Find where the given text appears and provide that cell's center as (x, y) coordinate. 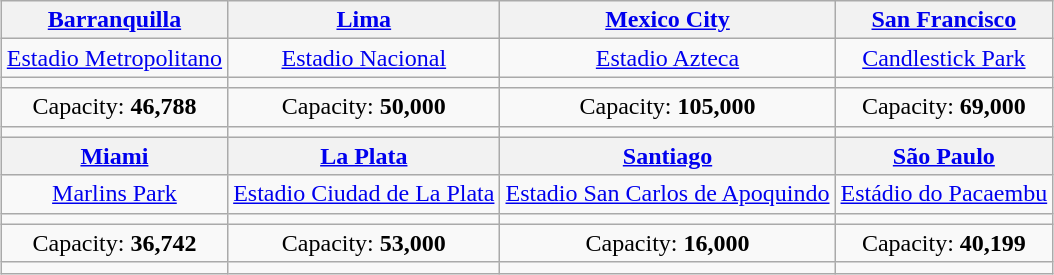
Marlins Park (114, 194)
Capacity: 46,788 (114, 107)
Estadio San Carlos de Apoquindo (668, 194)
Estadio Azteca (668, 58)
Barranquilla (114, 20)
Mexico City (668, 20)
Capacity: 105,000 (668, 107)
Capacity: 69,000 (944, 107)
Capacity: 36,742 (114, 243)
São Paulo (944, 156)
Estadio Metropolitano (114, 58)
Miami (114, 156)
San Francisco (944, 20)
Lima (364, 20)
Santiago (668, 156)
Capacity: 16,000 (668, 243)
Capacity: 40,199 (944, 243)
Estádio do Pacaembu (944, 194)
Estadio Ciudad de La Plata (364, 194)
Estadio Nacional (364, 58)
Candlestick Park (944, 58)
Capacity: 50,000 (364, 107)
Capacity: 53,000 (364, 243)
La Plata (364, 156)
